Identify which cell holds the provided text, then report its (X, Y) central coordinate. 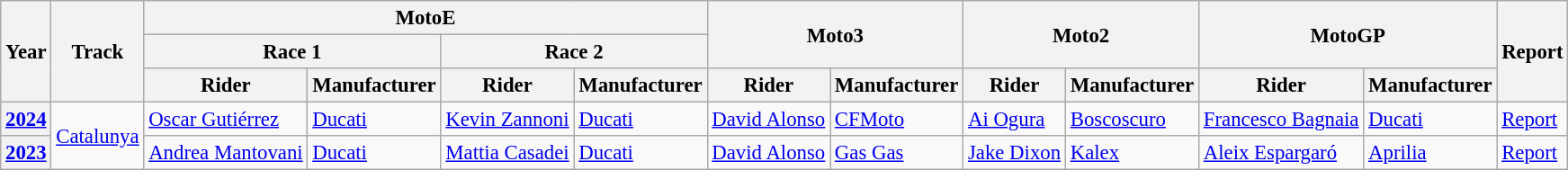
Andrea Mantovani (226, 153)
Jake Dixon (1015, 153)
Mattia Casadei (507, 153)
Moto2 (1081, 34)
Moto3 (835, 34)
2023 (26, 153)
Aprilia (1430, 153)
Francesco Bagnaia (1281, 120)
CFMoto (897, 120)
Race 2 (574, 52)
Catalunya (97, 137)
Kalex (1132, 153)
2024 (26, 120)
MotoE (426, 18)
Boscoscuro (1132, 120)
Kevin Zannoni (507, 120)
Track (97, 52)
Oscar Gutiérrez (226, 120)
Gas Gas (897, 153)
Year (26, 52)
Race 1 (292, 52)
Aleix Espargaró (1281, 153)
MotoGP (1348, 34)
Ai Ogura (1015, 120)
